Search for the cell housing the specified text and yield its (x, y) center coordinate. 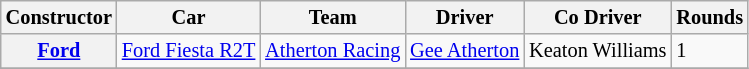
Rounds (710, 17)
Ford (59, 51)
Keaton Williams (598, 51)
1 (710, 51)
Car (188, 17)
Ford Fiesta R2T (188, 51)
Gee Atherton (464, 51)
Atherton Racing (332, 51)
Co Driver (598, 17)
Team (332, 17)
Driver (464, 17)
Constructor (59, 17)
